Find where the given text appears and provide that cell's center as [x, y] coordinate. 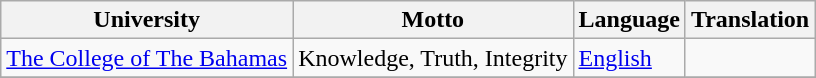
Translation [750, 20]
Motto [433, 20]
English [629, 58]
University [147, 20]
Language [629, 20]
Knowledge, Truth, Integrity [433, 58]
The College of The Bahamas [147, 58]
